Scan for the cell matching the given text and deliver its [x, y] coordinate at center. 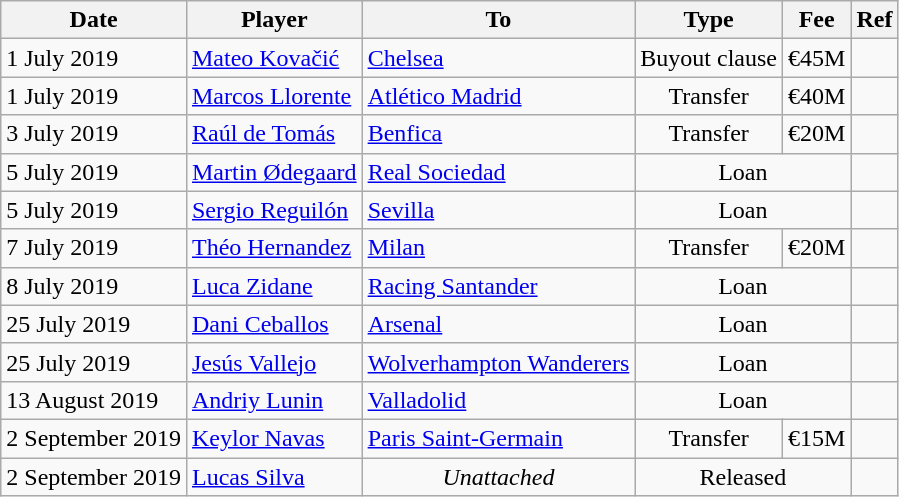
Player [274, 20]
Arsenal [498, 324]
Mateo Kovačić [274, 58]
Keylor Navas [274, 438]
Andriy Lunin [274, 400]
8 July 2019 [94, 286]
Benfica [498, 134]
€15M [816, 438]
Real Sociedad [498, 172]
Sergio Reguilón [274, 210]
Marcos Llorente [274, 96]
Lucas Silva [274, 477]
Type [709, 20]
To [498, 20]
Wolverhampton Wanderers [498, 362]
Milan [498, 248]
€40M [816, 96]
Théo Hernandez [274, 248]
€45M [816, 58]
Martin Ødegaard [274, 172]
3 July 2019 [94, 134]
Ref [874, 20]
Valladolid [498, 400]
Fee [816, 20]
Dani Ceballos [274, 324]
Date [94, 20]
Sevilla [498, 210]
Racing Santander [498, 286]
Luca Zidane [274, 286]
Paris Saint-Germain [498, 438]
7 July 2019 [94, 248]
13 August 2019 [94, 400]
Chelsea [498, 58]
Raúl de Tomás [274, 134]
Unattached [498, 477]
Released [743, 477]
Jesús Vallejo [274, 362]
Atlético Madrid [498, 96]
Buyout clause [709, 58]
